Extract the (X, Y) coordinate from the center of the cell holding the provided text.  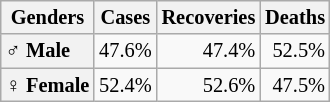
47.6% (125, 51)
♀ Female (48, 85)
52.6% (209, 85)
47.5% (295, 85)
52.4% (125, 85)
♂ Male (48, 51)
Deaths (295, 17)
Cases (125, 17)
47.4% (209, 51)
Genders (48, 17)
52.5% (295, 51)
Recoveries (209, 17)
